Output the [X, Y] coordinate of the center of the cell containing the given text.  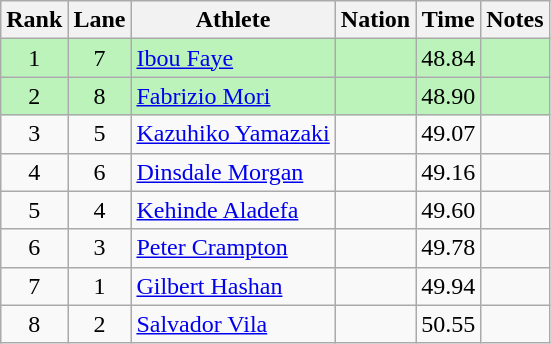
49.16 [448, 172]
Fabrizio Mori [233, 96]
Ibou Faye [233, 58]
Nation [375, 20]
Lane [100, 20]
Gilbert Hashan [233, 286]
48.90 [448, 96]
Athlete [233, 20]
49.94 [448, 286]
50.55 [448, 324]
Dinsdale Morgan [233, 172]
Kazuhiko Yamazaki [233, 134]
49.60 [448, 210]
Peter Crampton [233, 248]
48.84 [448, 58]
Rank [34, 20]
Kehinde Aladefa [233, 210]
49.07 [448, 134]
Salvador Vila [233, 324]
Notes [515, 20]
Time [448, 20]
49.78 [448, 248]
